Pinpoint the cell where the given text exists, returning its [x, y] midpoint coordinate. 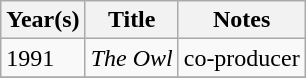
1991 [43, 58]
Notes [242, 20]
The Owl [132, 58]
co-producer [242, 58]
Year(s) [43, 20]
Title [132, 20]
